From the cell containing the given text, extract its center point as [X, Y] coordinate. 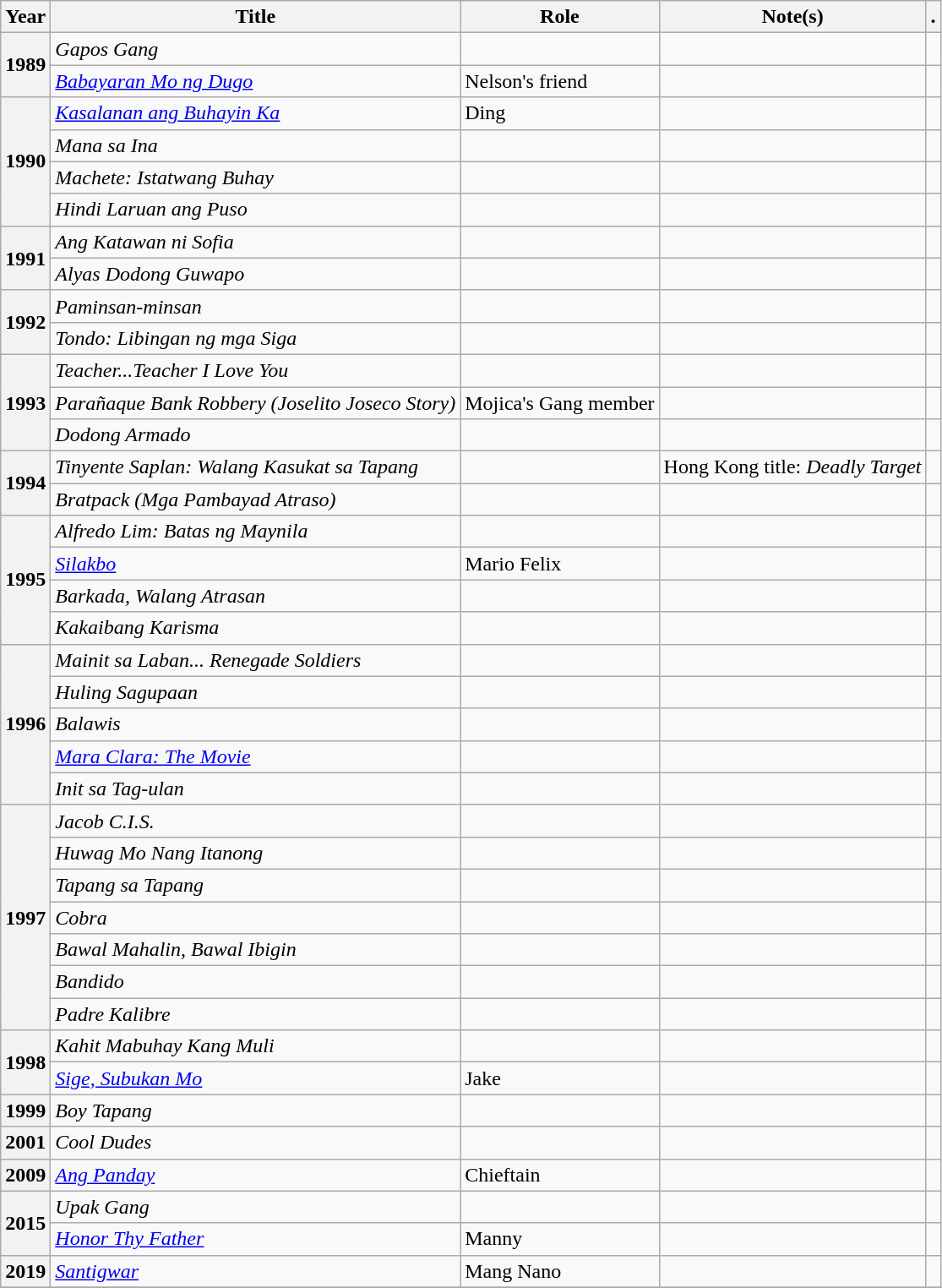
Role [559, 17]
Chieftain [559, 1175]
1995 [25, 580]
Babayaran Mo ng Dugo [255, 81]
Tondo: Libingan ng mga Siga [255, 338]
. [933, 17]
Honor Thy Father [255, 1239]
Title [255, 17]
Bratpack (Mga Pambayad Atraso) [255, 499]
Bawal Mahalin, Bawal Ibigin [255, 950]
1989 [25, 65]
Ang Panday [255, 1175]
Mario Felix [559, 564]
Mara Clara: The Movie [255, 756]
1993 [25, 402]
Nelson's friend [559, 81]
Bandido [255, 982]
Year [25, 17]
Kasalanan ang Buhayin Ka [255, 113]
Ang Katawan ni Sofia [255, 242]
1996 [25, 724]
Boy Tapang [255, 1111]
Init sa Tag-ulan [255, 789]
1990 [25, 161]
1998 [25, 1062]
Huwag Mo Nang Itanong [255, 853]
2015 [25, 1223]
Padre Kalibre [255, 1014]
1997 [25, 917]
Alfredo Lim: Batas ng Maynila [255, 532]
Alyas Dodong Guwapo [255, 274]
Gapos Gang [255, 49]
1991 [25, 258]
Jake [559, 1078]
Cool Dudes [255, 1143]
1994 [25, 483]
1999 [25, 1111]
Hong Kong title: Deadly Target [792, 467]
Kakaibang Karisma [255, 628]
Hindi Laruan ang Puso [255, 210]
Kahit Mabuhay Kang Muli [255, 1046]
Machete: Istatwang Buhay [255, 177]
Jacob C.I.S. [255, 821]
2019 [25, 1271]
Silakbo [255, 564]
Barkada, Walang Atrasan [255, 596]
Cobra [255, 917]
Santigwar [255, 1271]
1992 [25, 322]
Mana sa Ina [255, 145]
Balawis [255, 724]
Note(s) [792, 17]
Teacher...Teacher I Love You [255, 370]
Dodong Armado [255, 435]
Tapang sa Tapang [255, 885]
Mang Nano [559, 1271]
2009 [25, 1175]
Tinyente Saplan: Walang Kasukat sa Tapang [255, 467]
Huling Sagupaan [255, 692]
Ding [559, 113]
Manny [559, 1239]
Upak Gang [255, 1207]
Mojica's Gang member [559, 403]
2001 [25, 1143]
Mainit sa Laban... Renegade Soldiers [255, 660]
Parañaque Bank Robbery (Joselito Joseco Story) [255, 403]
Paminsan-minsan [255, 306]
Sige, Subukan Mo [255, 1078]
